Search for the cell housing the specified text and yield its (x, y) center coordinate. 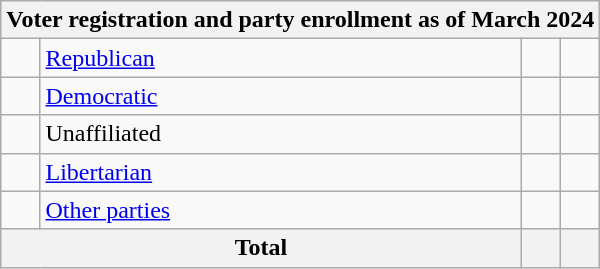
Voter registration and party enrollment as of March 2024 (300, 20)
Libertarian (280, 172)
Unaffiliated (280, 134)
Other parties (280, 210)
Democratic (280, 96)
Republican (280, 58)
Total (262, 248)
